Return the (X, Y) coordinate for the center point of the cell that contains the specified text.  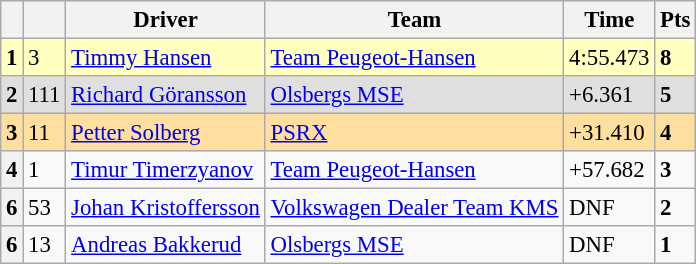
Pts (676, 20)
53 (44, 208)
Richard Göransson (166, 95)
Time (610, 20)
Timmy Hansen (166, 58)
Driver (166, 20)
Andreas Bakkerud (166, 245)
+31.410 (610, 133)
Timur Timerzyanov (166, 170)
Volkswagen Dealer Team KMS (414, 208)
111 (44, 95)
11 (44, 133)
+6.361 (610, 95)
Petter Solberg (166, 133)
+57.682 (610, 170)
Johan Kristoffersson (166, 208)
PSRX (414, 133)
Team (414, 20)
5 (676, 95)
4:55.473 (610, 58)
13 (44, 245)
8 (676, 58)
